Find where the given text appears and provide that cell's center as [X, Y] coordinate. 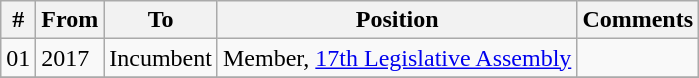
From [70, 20]
Position [396, 20]
2017 [70, 58]
Comments [638, 20]
Incumbent [161, 58]
Member, 17th Legislative Assembly [396, 58]
01 [18, 58]
To [161, 20]
# [18, 20]
